Extract the (x, y) coordinate from the center of the cell holding the provided text.  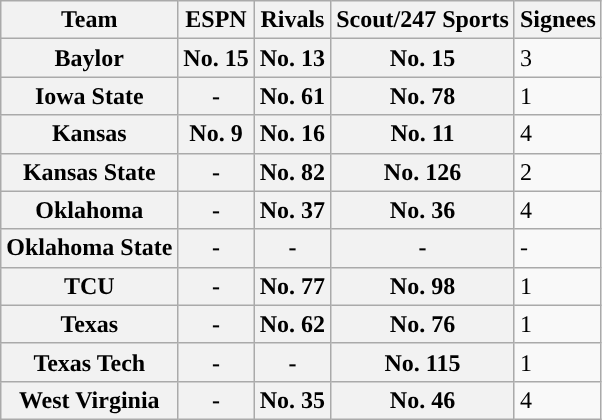
Texas Tech (90, 362)
3 (558, 58)
Kansas (90, 134)
No. 37 (292, 210)
Oklahoma (90, 210)
West Virginia (90, 400)
TCU (90, 286)
No. 9 (216, 134)
No. 126 (423, 172)
No. 16 (292, 134)
Team (90, 20)
2 (558, 172)
Texas (90, 324)
ESPN (216, 20)
No. 36 (423, 210)
No. 115 (423, 362)
No. 11 (423, 134)
Iowa State (90, 96)
No. 76 (423, 324)
No. 62 (292, 324)
Kansas State (90, 172)
No. 35 (292, 400)
Scout/247 Sports (423, 20)
No. 61 (292, 96)
No. 77 (292, 286)
No. 78 (423, 96)
Baylor (90, 58)
No. 82 (292, 172)
No. 13 (292, 58)
No. 98 (423, 286)
Signees (558, 20)
Rivals (292, 20)
No. 46 (423, 400)
Oklahoma State (90, 248)
